Locate the cell with the specified text and output its [X, Y] center coordinate. 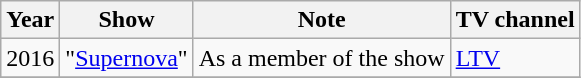
"Supernova" [126, 58]
TV channel [515, 20]
Year [30, 20]
2016 [30, 58]
Show [126, 20]
LTV [515, 58]
Note [322, 20]
As a member of the show [322, 58]
